Return (x, y) of the center of cell containing provided text 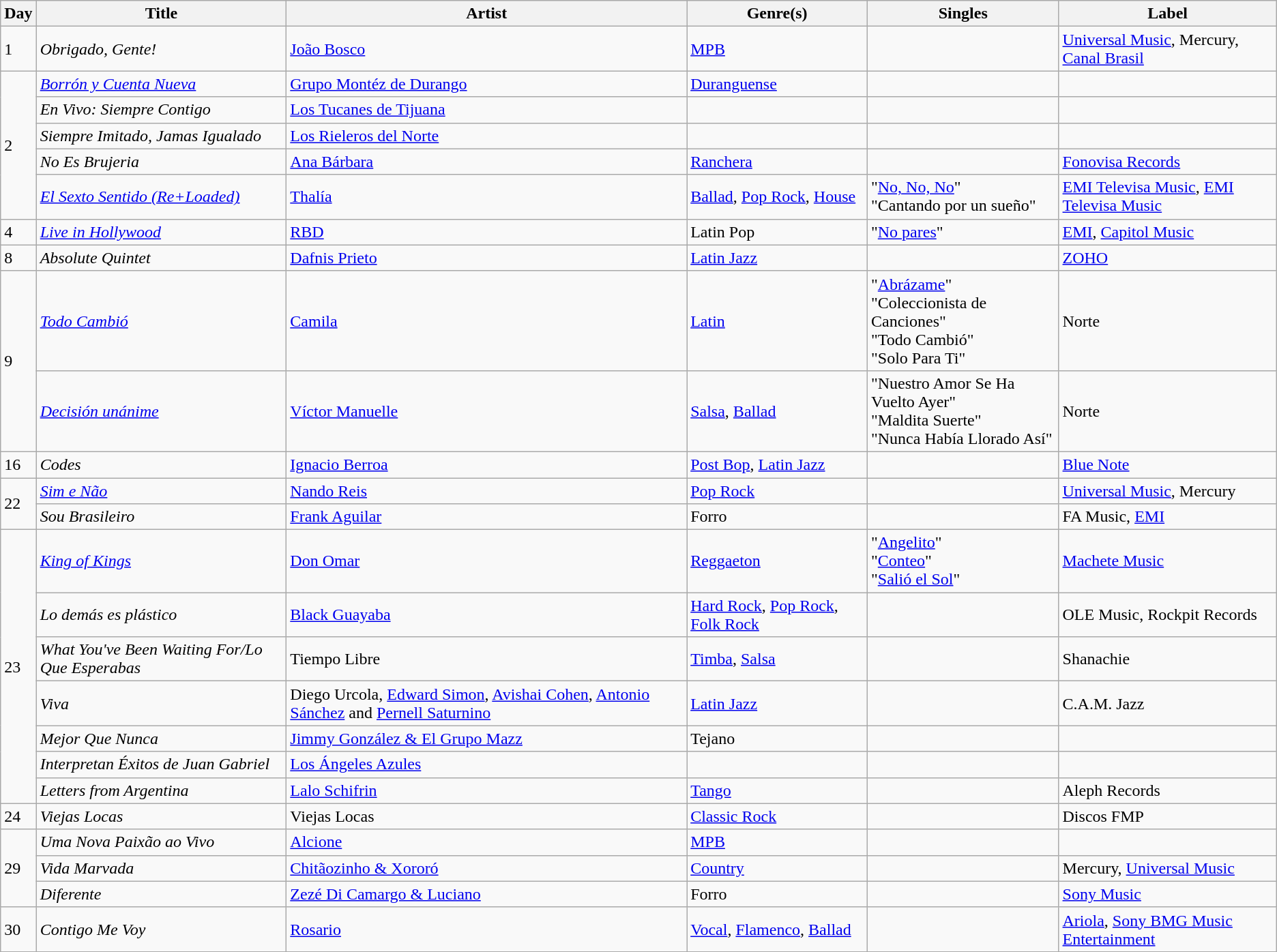
Alcione (487, 842)
Thalía (487, 196)
Shanachie (1168, 659)
Black Guayaba (487, 615)
Country (778, 868)
Singles (963, 14)
Tango (778, 790)
Sony Music (1168, 894)
Siempre Imitado, Jamas Igualado (161, 136)
Frank Aguilar (487, 517)
Ignacio Berroa (487, 464)
Uma Nova Paixão ao Vivo (161, 842)
Letters from Argentina (161, 790)
Contigo Me Voy (161, 929)
Absolute Quintet (161, 258)
Universal Music, Mercury (1168, 490)
EMI, Capitol Music (1168, 232)
Reggaeton (778, 561)
Timba, Salsa (778, 659)
Nando Reis (487, 490)
Ana Bárbara (487, 162)
Live in Hollywood (161, 232)
Label (1168, 14)
Aleph Records (1168, 790)
Latin Pop (778, 232)
FA Music, EMI (1168, 517)
King of Kings (161, 561)
Vocal, Flamenco, Ballad (778, 929)
Obrigado, Gente! (161, 49)
1 (18, 49)
Discos FMP (1168, 816)
Jimmy González & El Grupo Mazz (487, 739)
Tejano (778, 739)
16 (18, 464)
Lalo Schifrin (487, 790)
Classic Rock (778, 816)
Rosario (487, 929)
4 (18, 232)
Ballad, Pop Rock, House (778, 196)
C.A.M. Jazz (1168, 704)
Los Rieleros del Norte (487, 136)
Diferente (161, 894)
Latin (778, 321)
Dafnis Prieto (487, 258)
Salsa, Ballad (778, 411)
En Vivo: Siempre Contigo (161, 110)
9 (18, 361)
Mercury, Universal Music (1168, 868)
Genre(s) (778, 14)
30 (18, 929)
Blue Note (1168, 464)
Codes (161, 464)
ZOHO (1168, 258)
Sou Brasileiro (161, 517)
Ariola, Sony BMG Music Entertainment (1168, 929)
Grupo Montéz de Durango (487, 84)
Chitãozinho & Xororó (487, 868)
Post Bop, Latin Jazz (778, 464)
Víctor Manuelle (487, 411)
Hard Rock, Pop Rock, Folk Rock (778, 615)
Don Omar (487, 561)
29 (18, 868)
23 (18, 667)
Los Ángeles Azules (487, 764)
Diego Urcola, Edward Simon, Avishai Cohen, Antonio Sánchez and Pernell Saturnino (487, 704)
Title (161, 14)
2 (18, 145)
Camila (487, 321)
Pop Rock (778, 490)
"Nuestro Amor Se Ha Vuelto Ayer""Maldita Suerte""Nunca Había Llorado Así" (963, 411)
Duranguense (778, 84)
Machete Music (1168, 561)
Day (18, 14)
No Es Brujeria (161, 162)
Interpretan Éxitos de Juan Gabriel (161, 764)
RBD (487, 232)
Los Tucanes de Tijuana (487, 110)
EMI Televisa Music, EMI Televisa Music (1168, 196)
"Angelito""Conteo""Salió el Sol" (963, 561)
Mejor Que Nunca (161, 739)
Zezé Di Camargo & Luciano (487, 894)
8 (18, 258)
Sim e Não (161, 490)
"No, No, No""Cantando por un sueño" (963, 196)
"Abrázame""Coleccionista de Canciones""Todo Cambió""Solo Para Ti" (963, 321)
Lo demás es plástico (161, 615)
Tiempo Libre (487, 659)
"No pares" (963, 232)
Decisión unánime (161, 411)
OLE Music, Rockpit Records (1168, 615)
Fonovisa Records (1168, 162)
Artist (487, 14)
22 (18, 503)
24 (18, 816)
Universal Music, Mercury, Canal Brasil (1168, 49)
Viva (161, 704)
El Sexto Sentido (Re+Loaded) (161, 196)
Ranchera (778, 162)
João Bosco (487, 49)
What You've Been Waiting For/Lo Que Esperabas (161, 659)
Borrón y Cuenta Nueva (161, 84)
Vida Marvada (161, 868)
Todo Cambió (161, 321)
